Return [x, y] of the center of cell containing provided text 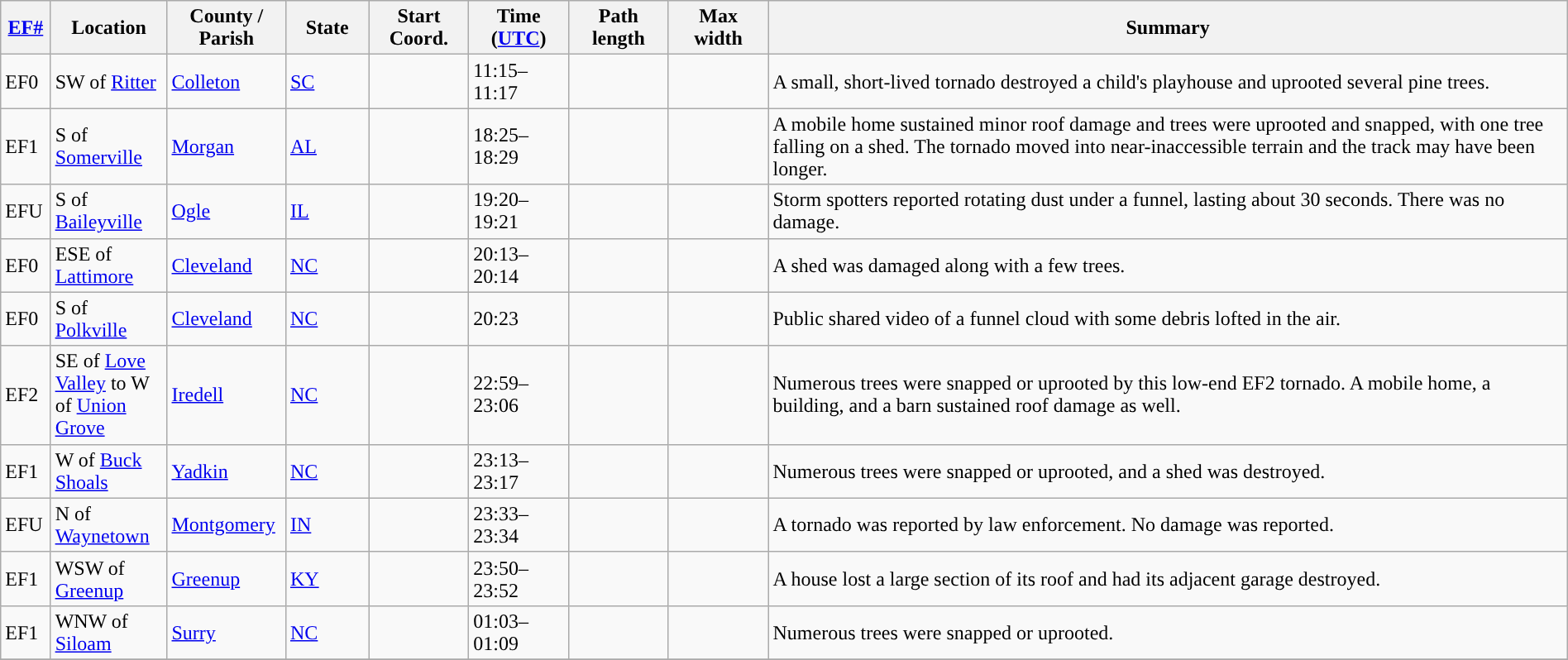
S of Polkville [109, 319]
SC [327, 81]
EF2 [26, 395]
EF# [26, 28]
A house lost a large section of its roof and had its adjacent garage destroyed. [1168, 579]
A shed was damaged along with a few trees. [1168, 265]
11:15–11:17 [519, 81]
Montgomery [227, 524]
Max width [718, 28]
Iredell [227, 395]
IN [327, 524]
A tornado was reported by law enforcement. No damage was reported. [1168, 524]
18:25–18:29 [519, 146]
Location [109, 28]
Time (UTC) [519, 28]
Yadkin [227, 471]
W of Buck Shoals [109, 471]
County / Parish [227, 28]
ESE of Lattimore [109, 265]
Path length [619, 28]
Summary [1168, 28]
S of Somerville [109, 146]
Numerous trees were snapped or uprooted. [1168, 632]
Colleton [227, 81]
AL [327, 146]
WSW of Greenup [109, 579]
S of Baileyville [109, 212]
Surry [227, 632]
Storm spotters reported rotating dust under a funnel, lasting about 30 seconds. There was no damage. [1168, 212]
Ogle [227, 212]
Public shared video of a funnel cloud with some debris lofted in the air. [1168, 319]
SW of Ritter [109, 81]
Greenup [227, 579]
Numerous trees were snapped or uprooted by this low-end EF2 tornado. A mobile home, a building, and a barn sustained roof damage as well. [1168, 395]
Numerous trees were snapped or uprooted, and a shed was destroyed. [1168, 471]
23:33–23:34 [519, 524]
KY [327, 579]
SE of Love Valley to W of Union Grove [109, 395]
01:03–01:09 [519, 632]
23:50–23:52 [519, 579]
20:13–20:14 [519, 265]
20:23 [519, 319]
22:59–23:06 [519, 395]
N of Waynetown [109, 524]
Morgan [227, 146]
19:20–19:21 [519, 212]
23:13–23:17 [519, 471]
WNW of Siloam [109, 632]
A small, short-lived tornado destroyed a child's playhouse and uprooted several pine trees. [1168, 81]
Start Coord. [418, 28]
IL [327, 212]
State [327, 28]
